Capture the cell that displays the provided text and extract its [x, y] central coordinate. 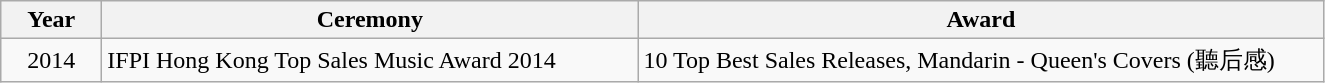
Year [52, 20]
Award [981, 20]
IFPI Hong Kong Top Sales Music Award 2014 [370, 60]
10 Top Best Sales Releases, Mandarin - Queen's Covers (聽后感) [981, 60]
Ceremony [370, 20]
2014 [52, 60]
